Extract the (X, Y) coordinate from the center of the cell holding the provided text.  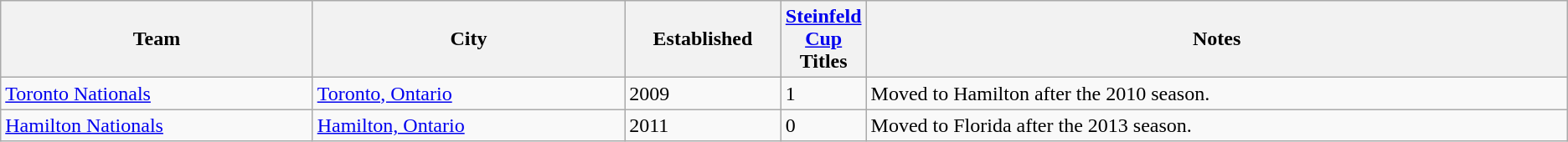
0 (823, 125)
2009 (704, 94)
City (468, 39)
Hamilton Nationals (157, 125)
Toronto, Ontario (468, 94)
Hamilton, Ontario (468, 125)
2011 (704, 125)
1 (823, 94)
Toronto Nationals (157, 94)
Notes (1216, 39)
Steinfeld Cup Titles (823, 39)
Team (157, 39)
Moved to Florida after the 2013 season. (1216, 125)
Established (704, 39)
Moved to Hamilton after the 2010 season. (1216, 94)
